Scan for the cell matching the given text and deliver its [x, y] coordinate at center. 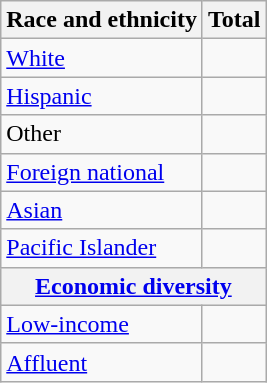
Economic diversity [134, 286]
Foreign national [102, 172]
Total [234, 20]
Hispanic [102, 96]
Low-income [102, 324]
Asian [102, 210]
Other [102, 134]
Affluent [102, 362]
Race and ethnicity [102, 20]
White [102, 58]
Pacific Islander [102, 248]
